Search for the cell housing the specified text and yield its (X, Y) center coordinate. 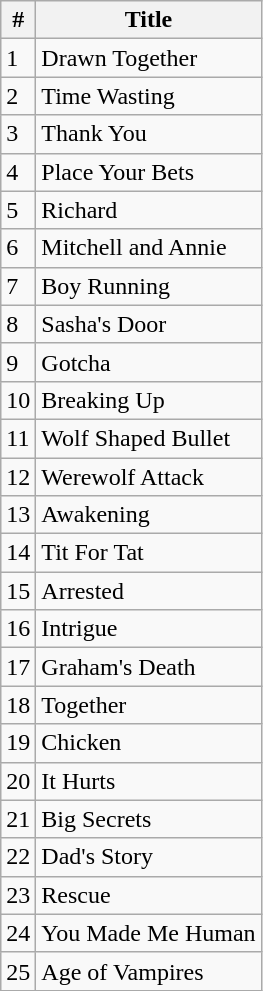
Thank You (148, 134)
17 (18, 667)
Drawn Together (148, 58)
Chicken (148, 743)
Place Your Bets (148, 172)
Wolf Shaped Bullet (148, 438)
2 (18, 96)
6 (18, 248)
Rescue (148, 895)
23 (18, 895)
9 (18, 362)
20 (18, 781)
7 (18, 286)
It Hurts (148, 781)
8 (18, 324)
Breaking Up (148, 400)
15 (18, 591)
Richard (148, 210)
21 (18, 819)
12 (18, 477)
22 (18, 857)
Title (148, 20)
13 (18, 515)
3 (18, 134)
Intrigue (148, 629)
# (18, 20)
25 (18, 971)
Mitchell and Annie (148, 248)
Arrested (148, 591)
Werewolf Attack (148, 477)
11 (18, 438)
16 (18, 629)
4 (18, 172)
Awakening (148, 515)
Time Wasting (148, 96)
24 (18, 933)
Together (148, 705)
Dad's Story (148, 857)
Sasha's Door (148, 324)
Boy Running (148, 286)
Tit For Tat (148, 553)
Age of Vampires (148, 971)
You Made Me Human (148, 933)
10 (18, 400)
Gotcha (148, 362)
19 (18, 743)
18 (18, 705)
Graham's Death (148, 667)
Big Secrets (148, 819)
5 (18, 210)
1 (18, 58)
14 (18, 553)
